Return the [X, Y] coordinate for the center point of the cell that contains the specified text.  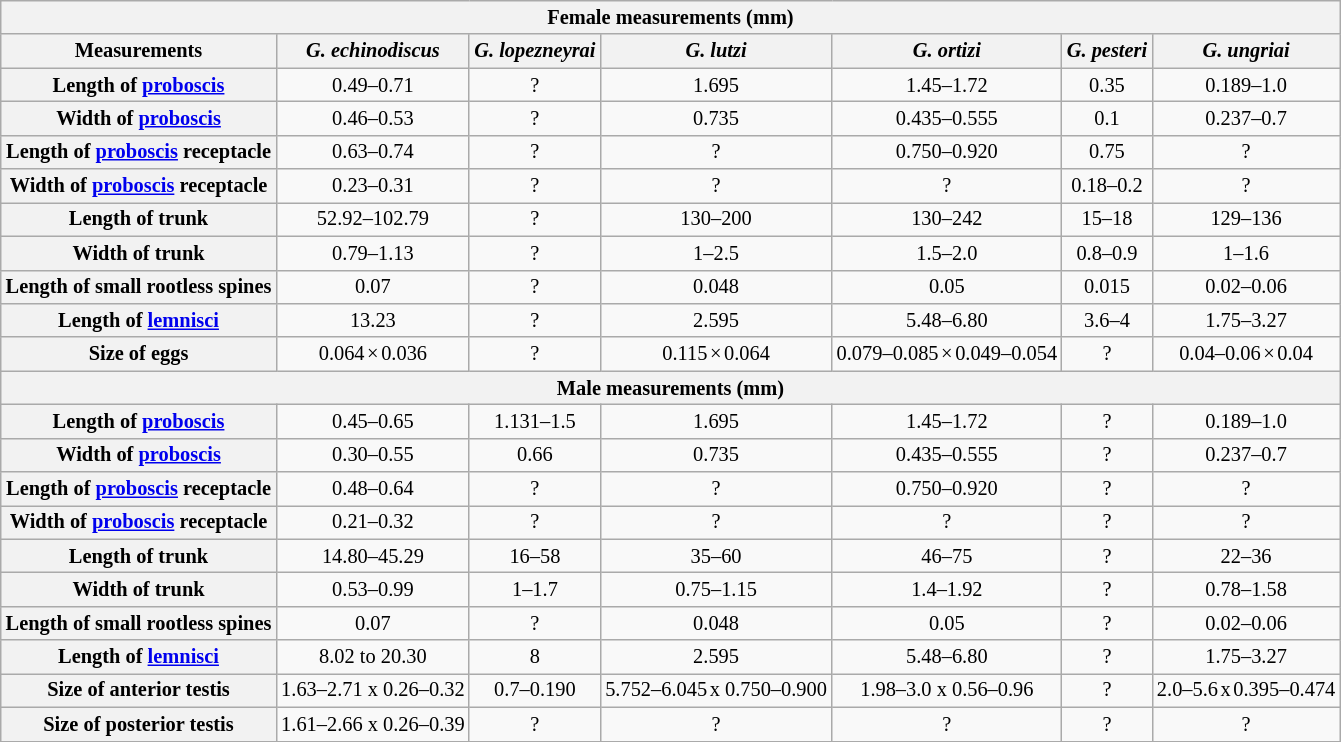
0.35 [1107, 85]
0.49–0.71 [372, 85]
1.4–1.92 [947, 589]
G. lutzi [716, 51]
0.45–0.65 [372, 421]
Size of anterior testis [139, 690]
129–136 [1246, 219]
52.92–102.79 [372, 219]
1.63–2.71 x 0.26–0.32 [372, 690]
0.63–0.74 [372, 152]
Male measurements (mm) [670, 388]
130–242 [947, 219]
Size of posterior testis [139, 724]
46–75 [947, 556]
Size of eggs [139, 354]
1.61–2.66 x 0.26–0.39 [372, 724]
3.6–4 [1107, 320]
0.66 [534, 455]
G. lopezneyrai [534, 51]
G. pesteri [1107, 51]
0.7–0.190 [534, 690]
0.48–0.64 [372, 489]
15–18 [1107, 219]
0.115 × 0.064 [716, 354]
0.23–0.31 [372, 186]
0.064 × 0.036 [372, 354]
8 [534, 657]
1.98–3.0 x 0.56–0.96 [947, 690]
1–1.6 [1246, 253]
0.079–0.085 × 0.049–0.054 [947, 354]
13.23 [372, 320]
0.1 [1107, 118]
0.8–0.9 [1107, 253]
1–1.7 [534, 589]
0.04–0.06 × 0.04 [1246, 354]
G. ortizi [947, 51]
0.78–1.58 [1246, 589]
22–36 [1246, 556]
0.015 [1107, 287]
Measurements [139, 51]
0.30–0.55 [372, 455]
14.80–45.29 [372, 556]
1.131–1.5 [534, 421]
0.75–1.15 [716, 589]
G. ungriai [1246, 51]
0.79–1.13 [372, 253]
1.5–2.0 [947, 253]
1–2.5 [716, 253]
0.18–0.2 [1107, 186]
0.21–0.32 [372, 522]
5.752–6.045 x 0.750–0.900 [716, 690]
0.53–0.99 [372, 589]
8.02 to 20.30 [372, 657]
Female measurements (mm) [670, 17]
130–200 [716, 219]
G. echinodiscus [372, 51]
2.0–5.6 x 0.395–0.474 [1246, 690]
0.75 [1107, 152]
0.46–0.53 [372, 118]
16–58 [534, 556]
35–60 [716, 556]
